Return the (X, Y) coordinate for the center point of the cell that contains the specified text.  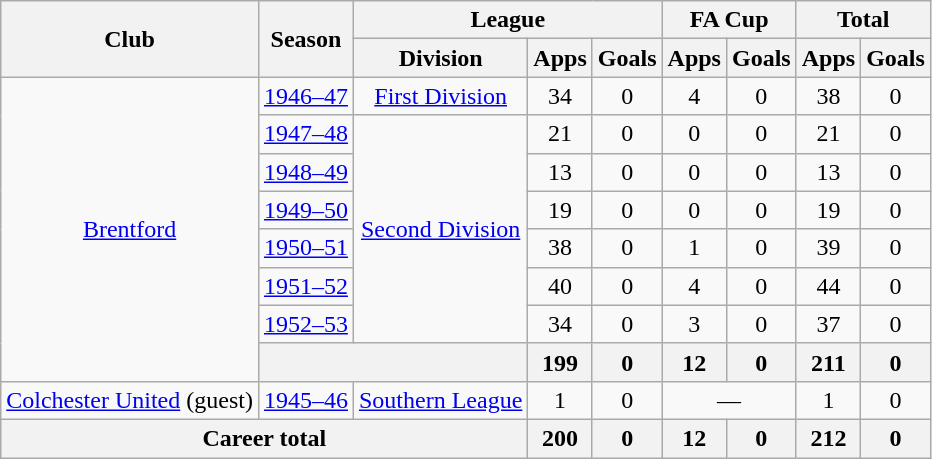
Colchester United (guest) (130, 400)
FA Cup (729, 20)
Brentford (130, 229)
3 (694, 324)
1949–50 (306, 210)
44 (828, 286)
Club (130, 39)
1948–49 (306, 172)
League (508, 20)
212 (828, 438)
First Division (440, 96)
37 (828, 324)
Total (863, 20)
39 (828, 248)
Southern League (440, 400)
Career total (264, 438)
1950–51 (306, 248)
211 (828, 362)
1947–48 (306, 134)
― (729, 400)
Division (440, 58)
1946–47 (306, 96)
40 (560, 286)
1951–52 (306, 286)
Second Division (440, 229)
1945–46 (306, 400)
199 (560, 362)
Season (306, 39)
200 (560, 438)
1952–53 (306, 324)
